Detect which cell encompasses the target text, then output its (x, y) center coordinate. 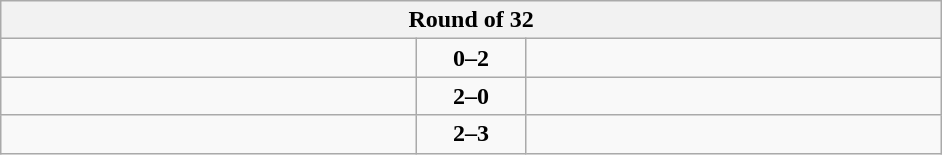
Round of 32 (472, 20)
2–3 (472, 134)
0–2 (472, 58)
2–0 (472, 96)
